Detect which cell encompasses the target text, then output its (X, Y) center coordinate. 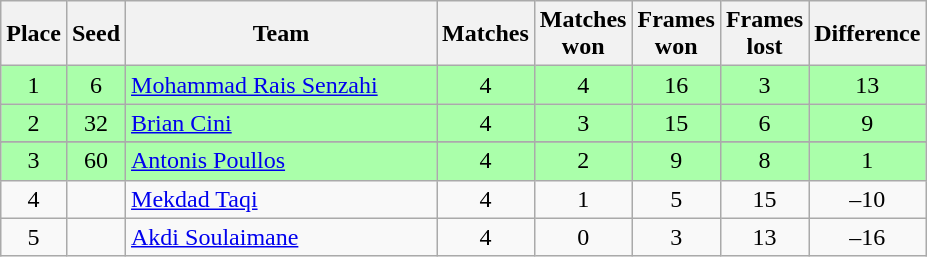
Antonis Poullos (282, 161)
Matches (486, 34)
Place (34, 34)
–10 (868, 199)
Matches won (583, 34)
0 (583, 237)
Frames lost (764, 34)
Frames won (676, 34)
Difference (868, 34)
Akdi Soulaimane (282, 237)
–16 (868, 237)
8 (764, 161)
Brian Cini (282, 123)
Mekdad Taqi (282, 199)
Team (282, 34)
60 (96, 161)
Seed (96, 34)
Mohammad Rais Senzahi (282, 85)
16 (676, 85)
32 (96, 123)
